From the cell containing the given text, extract its center point as [x, y] coordinate. 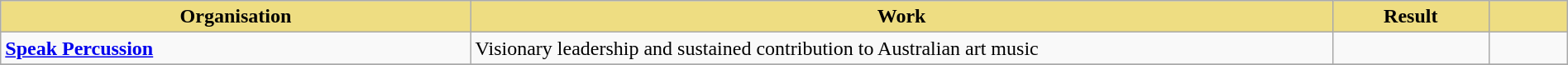
Work [901, 17]
Visionary leadership and sustained contribution to Australian art music [901, 48]
Organisation [236, 17]
Result [1411, 17]
Speak Percussion [236, 48]
